Detect which cell encompasses the target text, then output its (X, Y) center coordinate. 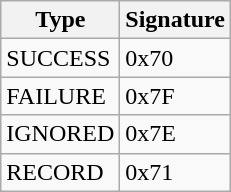
Type (60, 20)
IGNORED (60, 134)
0x7F (176, 96)
SUCCESS (60, 58)
0x71 (176, 172)
RECORD (60, 172)
0x7E (176, 134)
Signature (176, 20)
FAILURE (60, 96)
0x70 (176, 58)
